Pinpoint the cell where the given text exists, returning its [X, Y] midpoint coordinate. 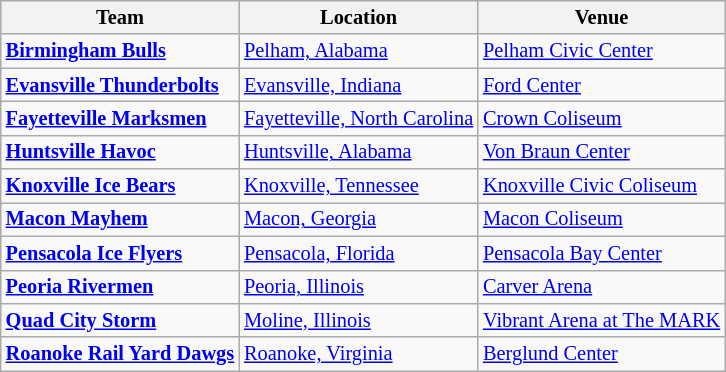
Quad City Storm [120, 320]
Fayetteville, North Carolina [358, 118]
Ford Center [602, 85]
Evansville Thunderbolts [120, 85]
Crown Coliseum [602, 118]
Vibrant Arena at The MARK [602, 320]
Team [120, 17]
Birmingham Bulls [120, 51]
Venue [602, 17]
Pensacola, Florida [358, 253]
Moline, Illinois [358, 320]
Huntsville, Alabama [358, 152]
Huntsville Havoc [120, 152]
Peoria Rivermen [120, 287]
Knoxville Civic Coliseum [602, 186]
Location [358, 17]
Macon Coliseum [602, 219]
Roanoke, Virginia [358, 354]
Fayetteville Marksmen [120, 118]
Macon, Georgia [358, 219]
Evansville, Indiana [358, 85]
Pensacola Ice Flyers [120, 253]
Peoria, Illinois [358, 287]
Macon Mayhem [120, 219]
Von Braun Center [602, 152]
Knoxville Ice Bears [120, 186]
Pelham Civic Center [602, 51]
Carver Arena [602, 287]
Pelham, Alabama [358, 51]
Berglund Center [602, 354]
Pensacola Bay Center [602, 253]
Roanoke Rail Yard Dawgs [120, 354]
Knoxville, Tennessee [358, 186]
